Output the [X, Y] coordinate of the center of the cell containing the given text.  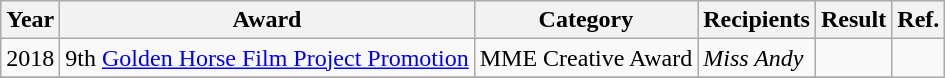
Year [30, 20]
Result [853, 20]
Ref. [918, 20]
Miss Andy [757, 58]
Award [267, 20]
9th Golden Horse Film Project Promotion [267, 58]
Recipients [757, 20]
2018 [30, 58]
Category [586, 20]
MME Creative Award [586, 58]
